Provide the [x, y] coordinate of the cell's center where the given text is located.  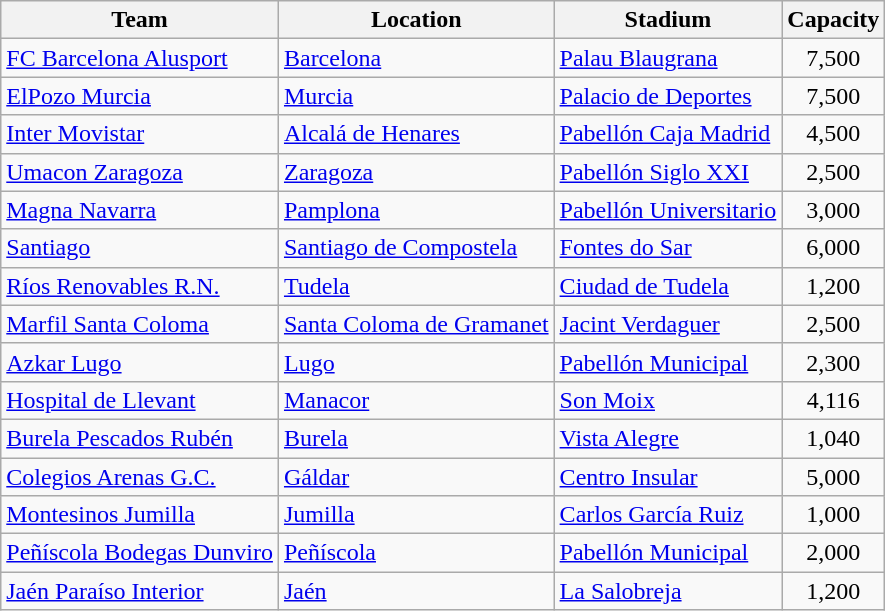
Palau Blaugrana [668, 58]
La Salobreja [668, 591]
Tudela [416, 286]
Ciudad de Tudela [668, 286]
2,300 [834, 362]
Colegios Arenas G.C. [140, 477]
Pabellón Universitario [668, 210]
Ríos Renovables R.N. [140, 286]
Location [416, 20]
Peñíscola Bodegas Dunviro [140, 553]
FC Barcelona Alusport [140, 58]
Alcalá de Henares [416, 134]
Zaragoza [416, 172]
4,116 [834, 400]
Capacity [834, 20]
Montesinos Jumilla [140, 515]
Magna Navarra [140, 210]
Murcia [416, 96]
Jumilla [416, 515]
2,000 [834, 553]
Umacon Zaragoza [140, 172]
Carlos García Ruiz [668, 515]
Burela [416, 438]
Pabellón Siglo XXI [668, 172]
Vista Alegre [668, 438]
5,000 [834, 477]
Jacint Verdaguer [668, 324]
Santiago de Compostela [416, 248]
Palacio de Deportes [668, 96]
Jaén [416, 591]
Marfil Santa Coloma [140, 324]
Stadium [668, 20]
1,000 [834, 515]
Inter Movistar [140, 134]
4,500 [834, 134]
Son Moix [668, 400]
Centro Insular [668, 477]
Burela Pescados Rubén [140, 438]
Gáldar [416, 477]
Santa Coloma de Gramanet [416, 324]
Barcelona [416, 58]
Fontes do Sar [668, 248]
Azkar Lugo [140, 362]
6,000 [834, 248]
Santiago [140, 248]
Peñíscola [416, 553]
1,040 [834, 438]
Hospital de Llevant [140, 400]
Pamplona [416, 210]
Jaén Paraíso Interior [140, 591]
ElPozo Murcia [140, 96]
Manacor [416, 400]
Pabellón Caja Madrid [668, 134]
Team [140, 20]
Lugo [416, 362]
3,000 [834, 210]
